Determine the (x, y) coordinate at the center of the cell enclosing the given text.  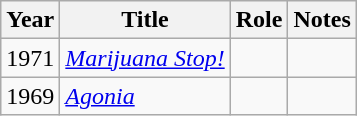
Year (30, 20)
Notes (322, 20)
Agonia (145, 96)
Marijuana Stop! (145, 58)
Role (259, 20)
1969 (30, 96)
1971 (30, 58)
Title (145, 20)
